Detect which cell encompasses the target text, then output its [X, Y] center coordinate. 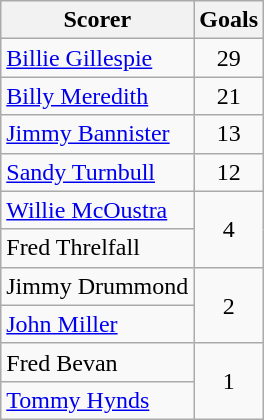
Sandy Turnbull [98, 172]
Goals [229, 20]
John Miller [98, 324]
29 [229, 58]
Fred Bevan [98, 362]
Jimmy Bannister [98, 134]
21 [229, 96]
2 [229, 305]
13 [229, 134]
1 [229, 381]
Billy Meredith [98, 96]
Tommy Hynds [98, 400]
Jimmy Drummond [98, 286]
Scorer [98, 20]
12 [229, 172]
Billie Gillespie [98, 58]
Fred Threlfall [98, 248]
Willie McOustra [98, 210]
4 [229, 229]
